Locate the cell with the specified text and output its (x, y) center coordinate. 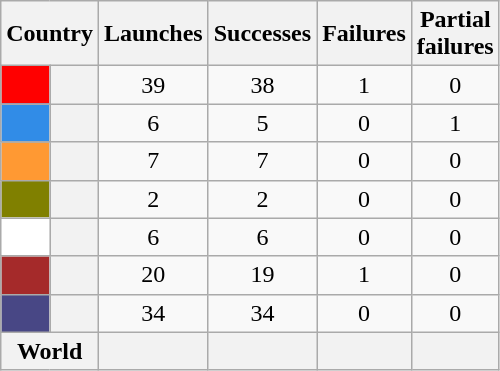
39 (153, 85)
5 (262, 123)
World (50, 351)
38 (262, 85)
Partial failures (455, 34)
Successes (262, 34)
Failures (364, 34)
19 (262, 275)
Launches (153, 34)
Country (50, 34)
20 (153, 275)
